From the cell containing the given text, extract its center point as (x, y) coordinate. 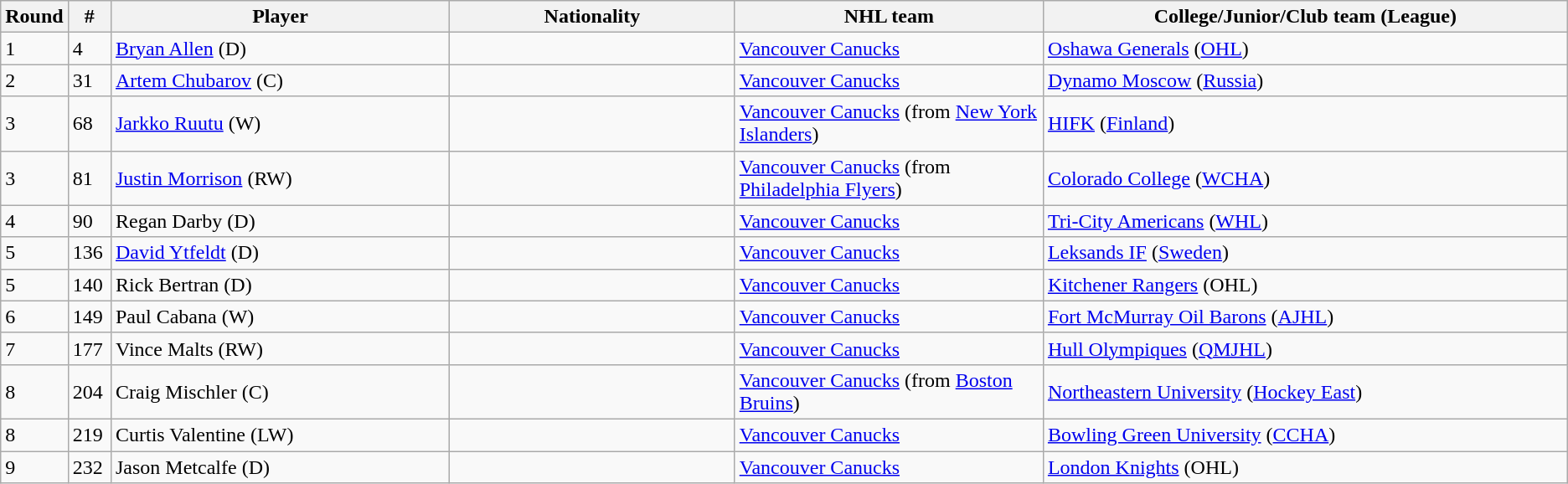
2 (34, 80)
Fort McMurray Oil Barons (AJHL) (1305, 317)
Nationality (593, 17)
Kitchener Rangers (OHL) (1305, 285)
Jason Metcalfe (D) (280, 466)
Bryan Allen (D) (280, 49)
Craig Mischler (C) (280, 392)
68 (89, 124)
90 (89, 221)
# (89, 17)
Bowling Green University (CCHA) (1305, 435)
College/Junior/Club team (League) (1305, 17)
81 (89, 178)
Vancouver Canucks (from New York Islanders) (889, 124)
149 (89, 317)
Vancouver Canucks (from Boston Bruins) (889, 392)
Northeastern University (Hockey East) (1305, 392)
HIFK (Finland) (1305, 124)
Rick Bertran (D) (280, 285)
1 (34, 49)
Dynamo Moscow (Russia) (1305, 80)
9 (34, 466)
7 (34, 348)
London Knights (OHL) (1305, 466)
Jarkko Ruutu (W) (280, 124)
31 (89, 80)
Hull Olympiques (QMJHL) (1305, 348)
David Ytfeldt (D) (280, 253)
Vancouver Canucks (from Philadelphia Flyers) (889, 178)
Colorado College (WCHA) (1305, 178)
136 (89, 253)
204 (89, 392)
6 (34, 317)
Tri-City Americans (WHL) (1305, 221)
Round (34, 17)
177 (89, 348)
Artem Chubarov (C) (280, 80)
Vince Malts (RW) (280, 348)
Oshawa Generals (OHL) (1305, 49)
Leksands IF (Sweden) (1305, 253)
140 (89, 285)
NHL team (889, 17)
232 (89, 466)
Curtis Valentine (LW) (280, 435)
Regan Darby (D) (280, 221)
Player (280, 17)
Paul Cabana (W) (280, 317)
Justin Morrison (RW) (280, 178)
219 (89, 435)
